Determine the (x, y) coordinate at the center of the cell enclosing the given text.  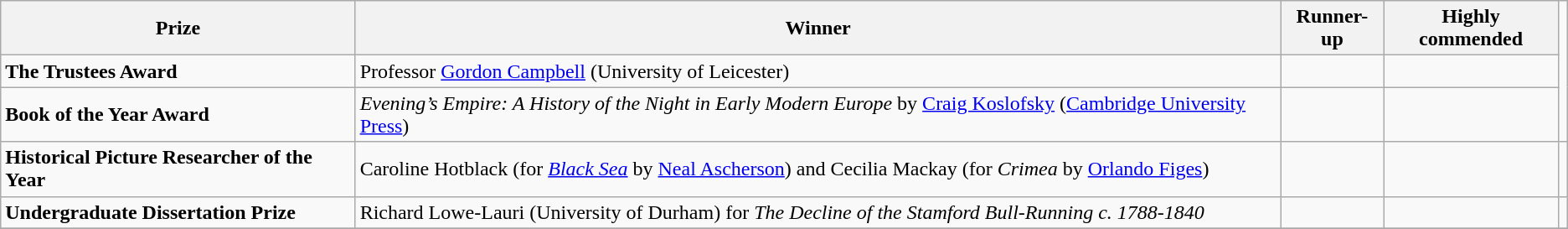
Undergraduate Dissertation Prize (178, 212)
Historical Picture Researcher of the Year (178, 169)
Runner-up (1332, 29)
The Trustees Award (178, 71)
Highly commended (1471, 29)
Prize (178, 29)
Book of the Year Award (178, 114)
Evening’s Empire: A History of the Night in Early Modern Europe by Craig Koslofsky (Cambridge University Press) (818, 114)
Winner (818, 29)
Professor Gordon Campbell (University of Leicester) (818, 71)
Richard Lowe-Lauri (University of Durham) for The Decline of the Stamford Bull-Running c. 1788-1840 (818, 212)
Caroline Hotblack (for Black Sea by Neal Ascherson) and Cecilia Mackay (for Crimea by Orlando Figes) (818, 169)
